Extract the (x, y) coordinate from the center of the cell holding the provided text.  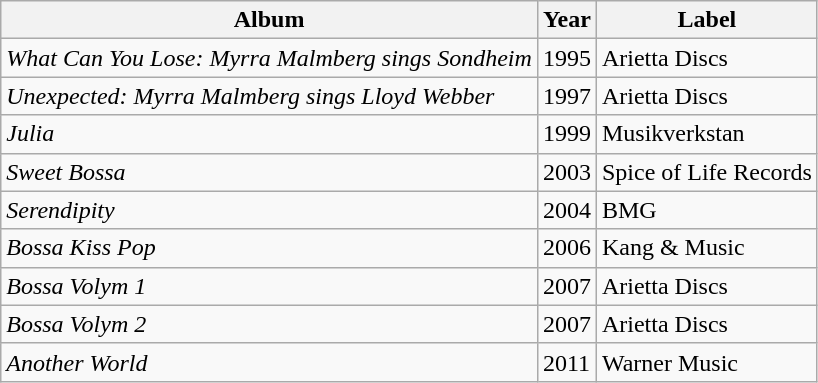
What Can You Lose: Myrra Malmberg sings Sondheim (270, 58)
1997 (566, 96)
Bossa Volym 2 (270, 324)
Album (270, 20)
2011 (566, 362)
Musikverkstan (706, 134)
1995 (566, 58)
Bossa Kiss Pop (270, 248)
2004 (566, 210)
Sweet Bossa (270, 172)
Serendipity (270, 210)
Label (706, 20)
Unexpected: Myrra Malmberg sings Lloyd Webber (270, 96)
Another World (270, 362)
Warner Music (706, 362)
BMG (706, 210)
Year (566, 20)
Julia (270, 134)
Spice of Life Records (706, 172)
2006 (566, 248)
2003 (566, 172)
Kang & Music (706, 248)
Bossa Volym 1 (270, 286)
1999 (566, 134)
